Scan for the cell matching the given text and deliver its (x, y) coordinate at center. 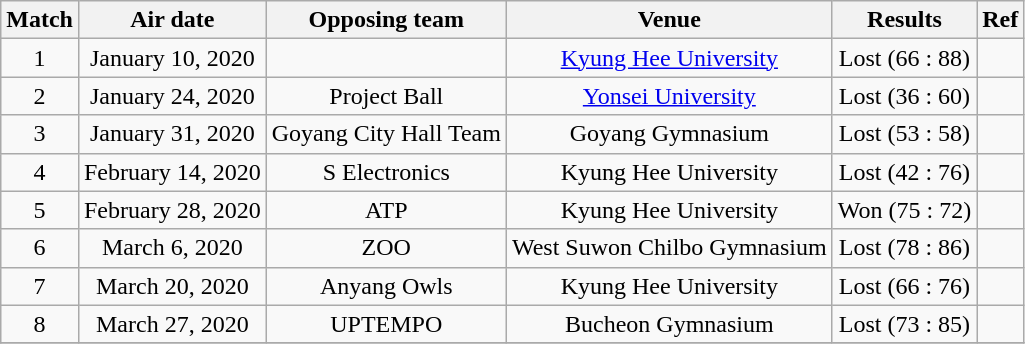
Project Ball (386, 96)
7 (40, 286)
4 (40, 172)
Results (904, 20)
January 31, 2020 (172, 134)
Yonsei University (669, 96)
5 (40, 210)
1 (40, 58)
Lost (53 : 58) (904, 134)
Goyang Gymnasium (669, 134)
Bucheon Gymnasium (669, 324)
Lost (42 : 76) (904, 172)
March 27, 2020 (172, 324)
February 14, 2020 (172, 172)
Lost (78 : 86) (904, 248)
Match (40, 20)
ATP (386, 210)
2 (40, 96)
March 20, 2020 (172, 286)
January 10, 2020 (172, 58)
Won (75 : 72) (904, 210)
February 28, 2020 (172, 210)
Lost (36 : 60) (904, 96)
3 (40, 134)
Goyang City Hall Team (386, 134)
Ref (1000, 20)
West Suwon Chilbo Gymnasium (669, 248)
6 (40, 248)
Anyang Owls (386, 286)
March 6, 2020 (172, 248)
January 24, 2020 (172, 96)
UPTEMPO (386, 324)
Opposing team (386, 20)
Lost (73 : 85) (904, 324)
Lost (66 : 88) (904, 58)
Air date (172, 20)
8 (40, 324)
S Electronics (386, 172)
ZOO (386, 248)
Lost (66 : 76) (904, 286)
Venue (669, 20)
